Detect which cell encompasses the target text, then output its [X, Y] center coordinate. 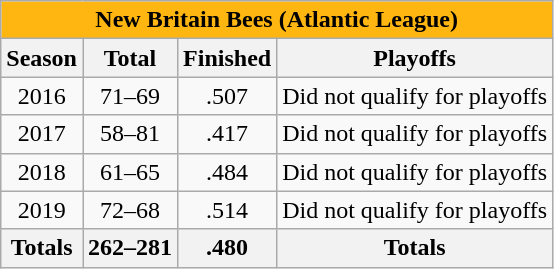
58–81 [130, 134]
2018 [42, 172]
2019 [42, 210]
.480 [228, 248]
Playoffs [415, 58]
61–65 [130, 172]
72–68 [130, 210]
262–281 [130, 248]
Season [42, 58]
.484 [228, 172]
.417 [228, 134]
2017 [42, 134]
Finished [228, 58]
.514 [228, 210]
.507 [228, 96]
2016 [42, 96]
71–69 [130, 96]
Total [130, 58]
New Britain Bees (Atlantic League) [277, 20]
